Return (X, Y) of the center of cell containing provided text 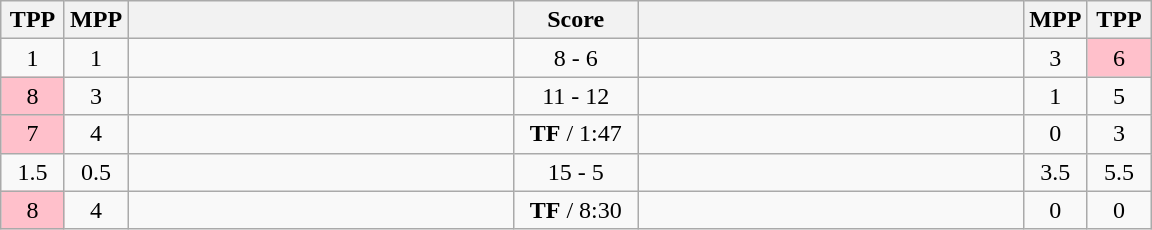
5.5 (1119, 172)
8 - 6 (576, 58)
3.5 (1056, 172)
15 - 5 (576, 172)
TF / 1:47 (576, 134)
11 - 12 (576, 96)
Score (576, 20)
1.5 (33, 172)
0.5 (96, 172)
5 (1119, 96)
7 (33, 134)
6 (1119, 58)
TF / 8:30 (576, 210)
